Capture the cell that displays the provided text and extract its [X, Y] central coordinate. 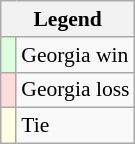
Legend [68, 19]
Tie [75, 126]
Georgia win [75, 55]
Georgia loss [75, 90]
